Detect which cell encompasses the target text, then output its [x, y] center coordinate. 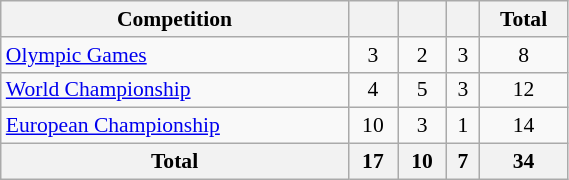
17 [372, 162]
Olympic Games [175, 55]
8 [524, 55]
European Championship [175, 126]
World Championship [175, 90]
2 [422, 55]
Competition [175, 19]
34 [524, 162]
12 [524, 90]
4 [372, 90]
5 [422, 90]
14 [524, 126]
1 [463, 126]
7 [463, 162]
